Return the [X, Y] coordinate for the center point of the cell that contains the specified text.  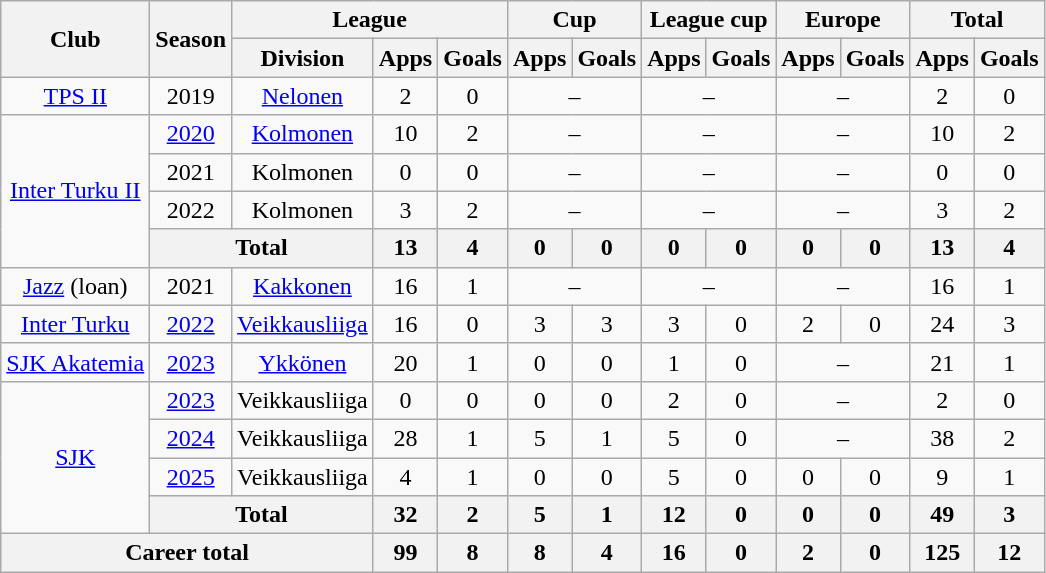
125 [942, 553]
League cup [709, 20]
Cup [574, 20]
Division [303, 58]
Inter Turku II [76, 191]
TPS II [76, 96]
Jazz (loan) [76, 286]
21 [942, 362]
Season [191, 39]
SJK [76, 457]
SJK Akatemia [76, 362]
Career total [188, 553]
24 [942, 324]
2024 [191, 438]
League [370, 20]
2025 [191, 477]
Kakkonen [303, 286]
38 [942, 438]
49 [942, 515]
28 [405, 438]
2020 [191, 134]
99 [405, 553]
9 [942, 477]
20 [405, 362]
Inter Turku [76, 324]
32 [405, 515]
Europe [843, 20]
Nelonen [303, 96]
Club [76, 39]
Ykkönen [303, 362]
2019 [191, 96]
